Identify which cell holds the provided text, then report its [x, y] central coordinate. 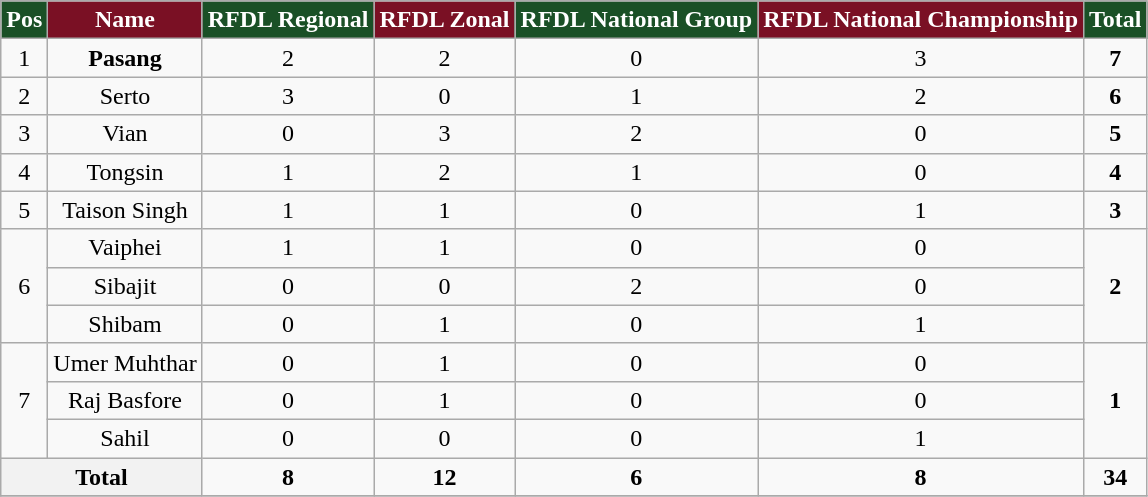
Taison Singh [125, 210]
Umer Muhthar [125, 362]
RFDL National Championship [921, 20]
Shibam [125, 324]
Serto [125, 96]
34 [1116, 477]
Vaiphei [125, 248]
Sahil [125, 438]
Name [125, 20]
RFDL Regional [288, 20]
Pos [24, 20]
Vian [125, 134]
Pasang [125, 58]
RFDL Zonal [444, 20]
RFDL National Group [636, 20]
Sibajit [125, 286]
Tongsin [125, 172]
12 [444, 477]
Raj Basfore [125, 400]
